Capture the cell that displays the provided text and extract its (x, y) central coordinate. 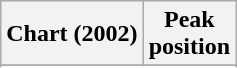
Peakposition (189, 34)
Chart (2002) (72, 34)
